For the text-containing cell, return its midpoint in [x, y] coordinate format. 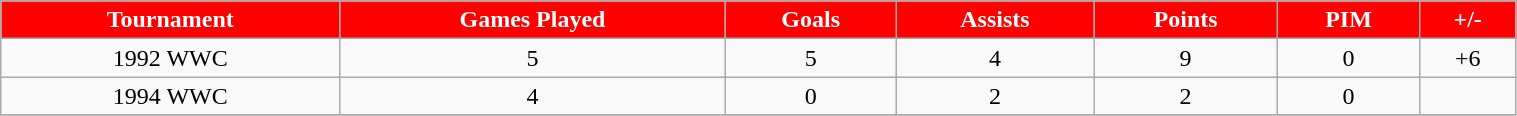
Tournament [170, 20]
Goals [810, 20]
1992 WWC [170, 58]
PIM [1349, 20]
+6 [1468, 58]
Games Played [532, 20]
Assists [994, 20]
1994 WWC [170, 96]
9 [1186, 58]
Points [1186, 20]
+/- [1468, 20]
